Determine the (x, y) coordinate at the center of the cell enclosing the given text.  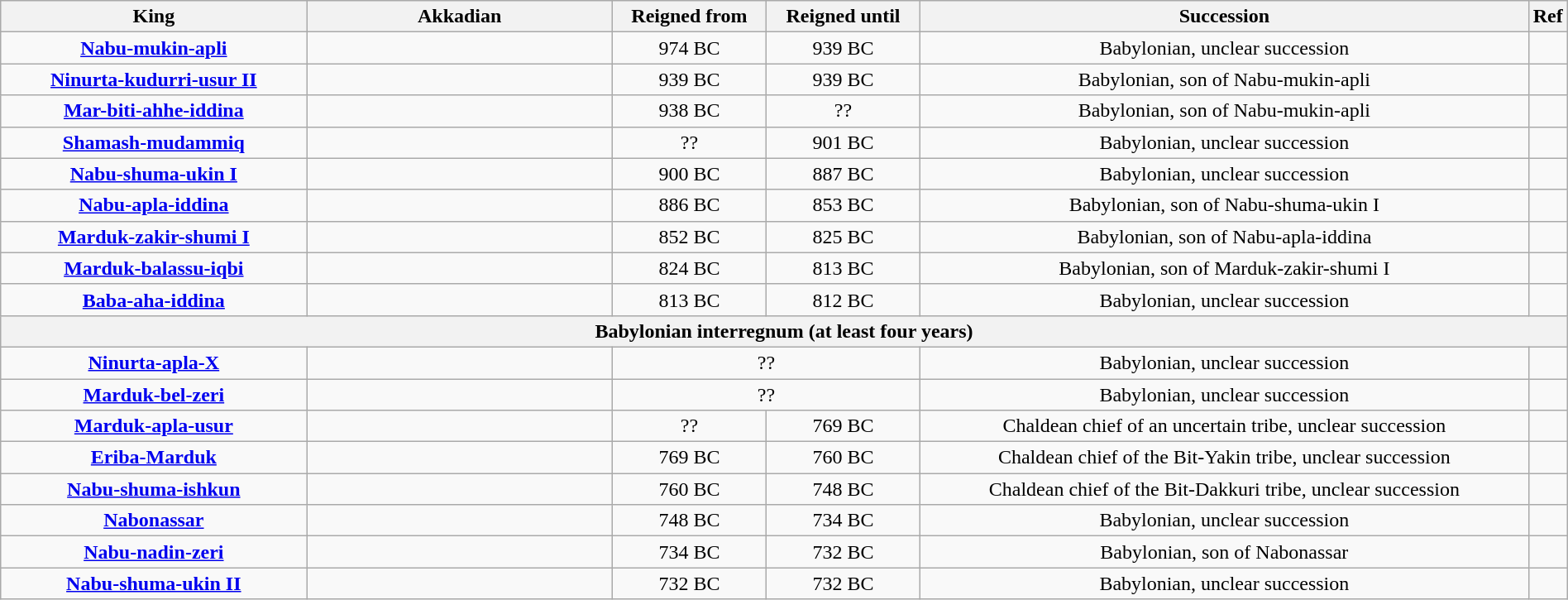
Babylonian, son of Marduk-zakir-shumi I (1225, 268)
Marduk-balassu-iqbi (154, 268)
901 BC (843, 142)
824 BC (689, 268)
Mar-biti-ahhe-iddina (154, 111)
Nabu-nadin-zeri (154, 552)
Ninurta-apla-X (154, 362)
812 BC (843, 300)
Nabu-mukin-apli (154, 48)
974 BC (689, 48)
Akkadian (460, 17)
Reigned until (843, 17)
Nabu-shuma-ukin I (154, 174)
Nabu-apla-iddina (154, 205)
Ref (1548, 17)
Nabu-shuma-ukin II (154, 583)
886 BC (689, 205)
Marduk-apla-usur (154, 426)
Babylonian, son of Nabu-shuma-ukin I (1225, 205)
938 BC (689, 111)
King (154, 17)
Chaldean chief of the Bit-Yakin tribe, unclear succession (1225, 458)
Babylonian interregnum (at least four years) (784, 331)
852 BC (689, 237)
Baba-aha-iddina (154, 300)
Babylonian, son of Nabu-apla-iddina (1225, 237)
Marduk-zakir-shumi I (154, 237)
Ninurta-kudurri-usur II (154, 79)
Shamash-mudammiq (154, 142)
887 BC (843, 174)
825 BC (843, 237)
Succession (1225, 17)
900 BC (689, 174)
Marduk-bel-zeri (154, 395)
Nabonassar (154, 521)
853 BC (843, 205)
Chaldean chief of an uncertain tribe, unclear succession (1225, 426)
Chaldean chief of the Bit-Dakkuri tribe, unclear succession (1225, 489)
Eriba-Marduk (154, 458)
Reigned from (689, 17)
Nabu-shuma-ishkun (154, 489)
Babylonian, son of Nabonassar (1225, 552)
